Pinpoint the cell where the given text exists, returning its (X, Y) midpoint coordinate. 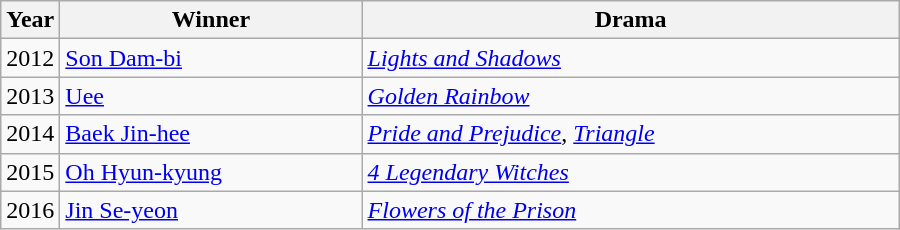
Lights and Shadows (630, 58)
Jin Se-yeon (211, 210)
Uee (211, 96)
2014 (30, 134)
2015 (30, 172)
Year (30, 20)
2012 (30, 58)
Son Dam-bi (211, 58)
Flowers of the Prison (630, 210)
Baek Jin-hee (211, 134)
Pride and Prejudice, Triangle (630, 134)
Oh Hyun-kyung (211, 172)
2016 (30, 210)
Winner (211, 20)
Drama (630, 20)
4 Legendary Witches (630, 172)
2013 (30, 96)
Golden Rainbow (630, 96)
